Return [x, y] of the center of cell containing provided text 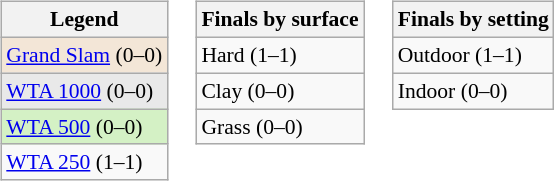
Clay (0–0) [280, 91]
Hard (1–1) [280, 55]
Outdoor (1–1) [474, 55]
Grand Slam (0–0) [84, 55]
WTA 1000 (0–0) [84, 91]
Finals by surface [280, 20]
WTA 500 (0–0) [84, 127]
Grass (0–0) [280, 127]
Legend [84, 20]
Finals by setting [474, 20]
WTA 250 (1–1) [84, 162]
Indoor (0–0) [474, 91]
